Scan for the cell matching the given text and deliver its [X, Y] coordinate at center. 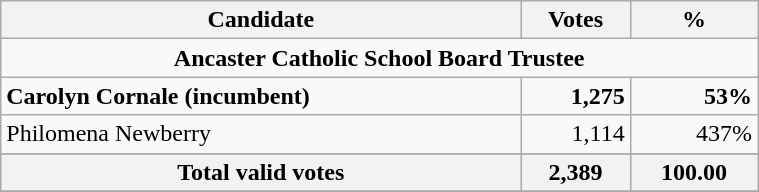
53% [694, 96]
1,114 [576, 134]
Total valid votes [261, 172]
Candidate [261, 20]
% [694, 20]
Carolyn Cornale (incumbent) [261, 96]
Ancaster Catholic School Board Trustee [380, 58]
1,275 [576, 96]
2,389 [576, 172]
Votes [576, 20]
Philomena Newberry [261, 134]
437% [694, 134]
100.00 [694, 172]
